Provide the [x, y] coordinate of the cell's center where the given text is located.  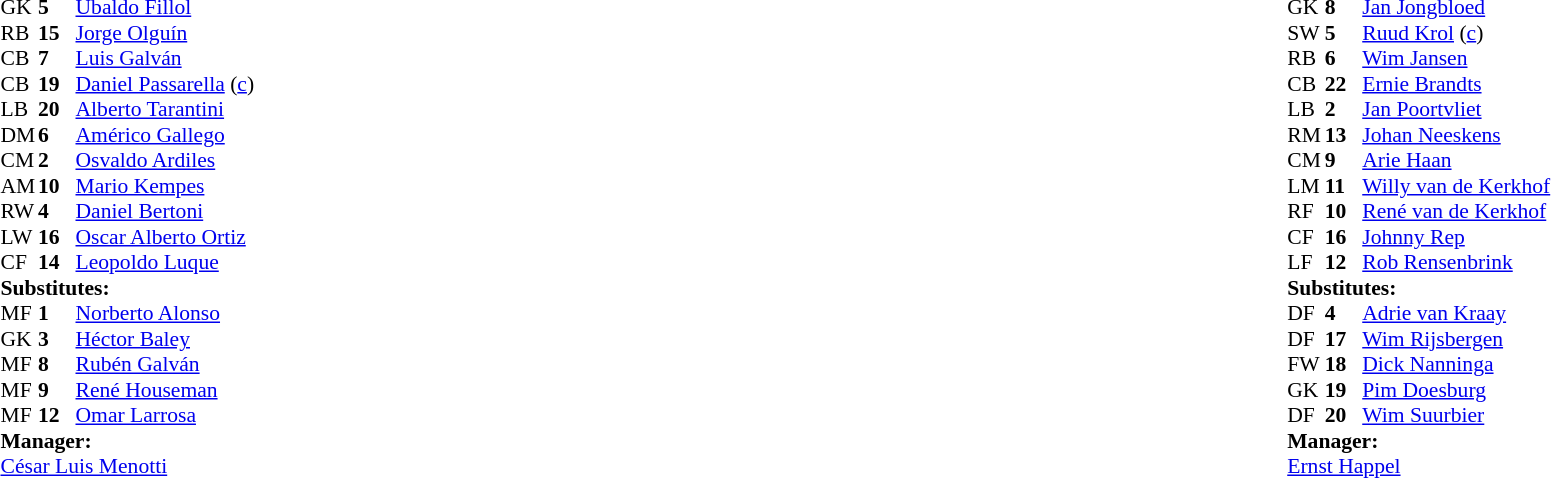
18 [1344, 365]
Norberto Alonso [166, 313]
Alberto Tarantini [166, 109]
Wim Rijsbergen [1456, 339]
Omar Larrosa [166, 415]
Leopoldo Luque [166, 263]
DM [19, 135]
René van de Kerkhof [1456, 211]
Arie Haan [1456, 161]
Daniel Passarella (c) [166, 84]
SW [1306, 33]
Héctor Baley [166, 339]
1 [57, 313]
8 [57, 365]
AM [19, 186]
Ruud Krol (c) [1456, 33]
Osvaldo Ardiles [166, 161]
Rubén Galván [166, 365]
Wim Suurbier [1456, 415]
Willy van de Kerkhof [1456, 186]
RF [1306, 211]
Mario Kempes [166, 186]
Jorge Olguín [166, 33]
FW [1306, 365]
Daniel Bertoni [166, 211]
LM [1306, 186]
Américo Gallego [166, 135]
Oscar Alberto Ortiz [166, 237]
7 [57, 59]
Johan Neeskens [1456, 135]
Adrie van Kraay [1456, 313]
11 [1344, 186]
5 [1344, 33]
LW [19, 237]
Pim Doesburg [1456, 390]
Johnny Rep [1456, 237]
RM [1306, 135]
17 [1344, 339]
Rob Rensenbrink [1456, 263]
LF [1306, 263]
22 [1344, 84]
RW [19, 211]
Ernie Brandts [1456, 84]
15 [57, 33]
Dick Nanninga [1456, 365]
Wim Jansen [1456, 59]
Jan Poortvliet [1456, 109]
14 [57, 263]
René Houseman [166, 390]
Luis Galván [166, 59]
3 [57, 339]
13 [1344, 135]
